Capture the cell that displays the provided text and extract its (x, y) central coordinate. 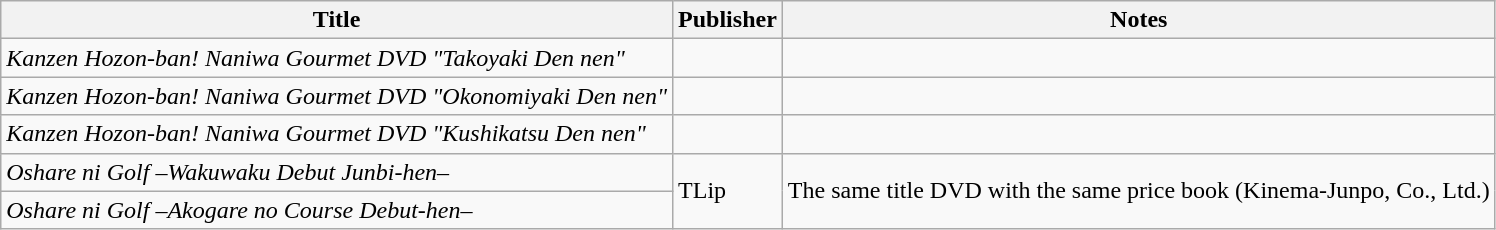
Notes (1138, 20)
Kanzen Hozon-ban! Naniwa Gourmet DVD "Takoyaki Den nen" (337, 58)
The same title DVD with the same price book (Kinema-Junpo, Co., Ltd.) (1138, 191)
Oshare ni Golf –Wakuwaku Debut Junbi-hen– (337, 172)
Kanzen Hozon-ban! Naniwa Gourmet DVD "Okonomiyaki Den nen" (337, 96)
Kanzen Hozon-ban! Naniwa Gourmet DVD "Kushikatsu Den nen" (337, 134)
Oshare ni Golf –Akogare no Course Debut-hen– (337, 210)
TLip (728, 191)
Title (337, 20)
Publisher (728, 20)
